Capture the cell that displays the provided text and extract its [x, y] central coordinate. 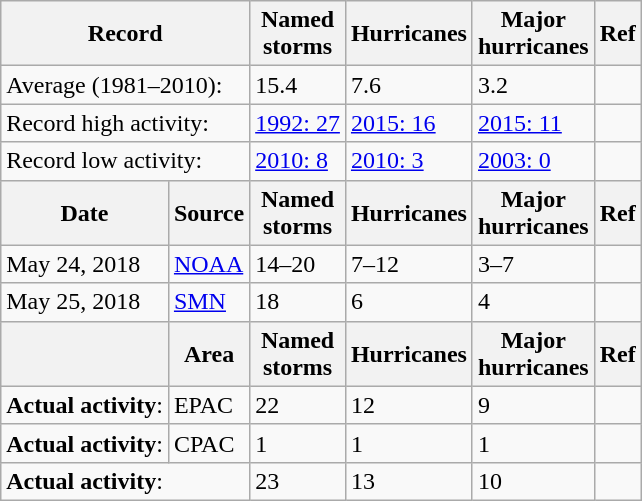
7.6 [408, 85]
Source [208, 212]
Area [208, 354]
7–12 [408, 264]
4 [533, 302]
10 [533, 481]
3.2 [533, 85]
1992: 27 [298, 123]
13 [408, 481]
May 25, 2018 [85, 302]
14–20 [298, 264]
23 [298, 481]
Average (1981–2010): [126, 85]
NOAA [208, 264]
3–7 [533, 264]
Date [85, 212]
2015: 11 [533, 123]
9 [533, 405]
15.4 [298, 85]
18 [298, 302]
2010: 3 [408, 161]
12 [408, 405]
Record low activity: [126, 161]
2003: 0 [533, 161]
22 [298, 405]
CPAC [208, 443]
SMN [208, 302]
2015: 16 [408, 123]
May 24, 2018 [85, 264]
Record high activity: [126, 123]
2010: 8 [298, 161]
EPAC [208, 405]
6 [408, 302]
Record [126, 34]
